Scan for the cell matching the given text and deliver its (X, Y) coordinate at center. 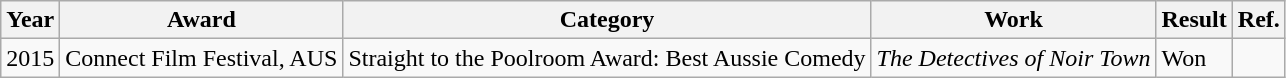
Year (30, 20)
Connect Film Festival, AUS (202, 58)
The Detectives of Noir Town (1014, 58)
Work (1014, 20)
Ref. (1258, 20)
Won (1194, 58)
Award (202, 20)
Category (607, 20)
2015 (30, 58)
Straight to the Poolroom Award: Best Aussie Comedy (607, 58)
Result (1194, 20)
